For the text-containing cell, return its midpoint in (X, Y) coordinate format. 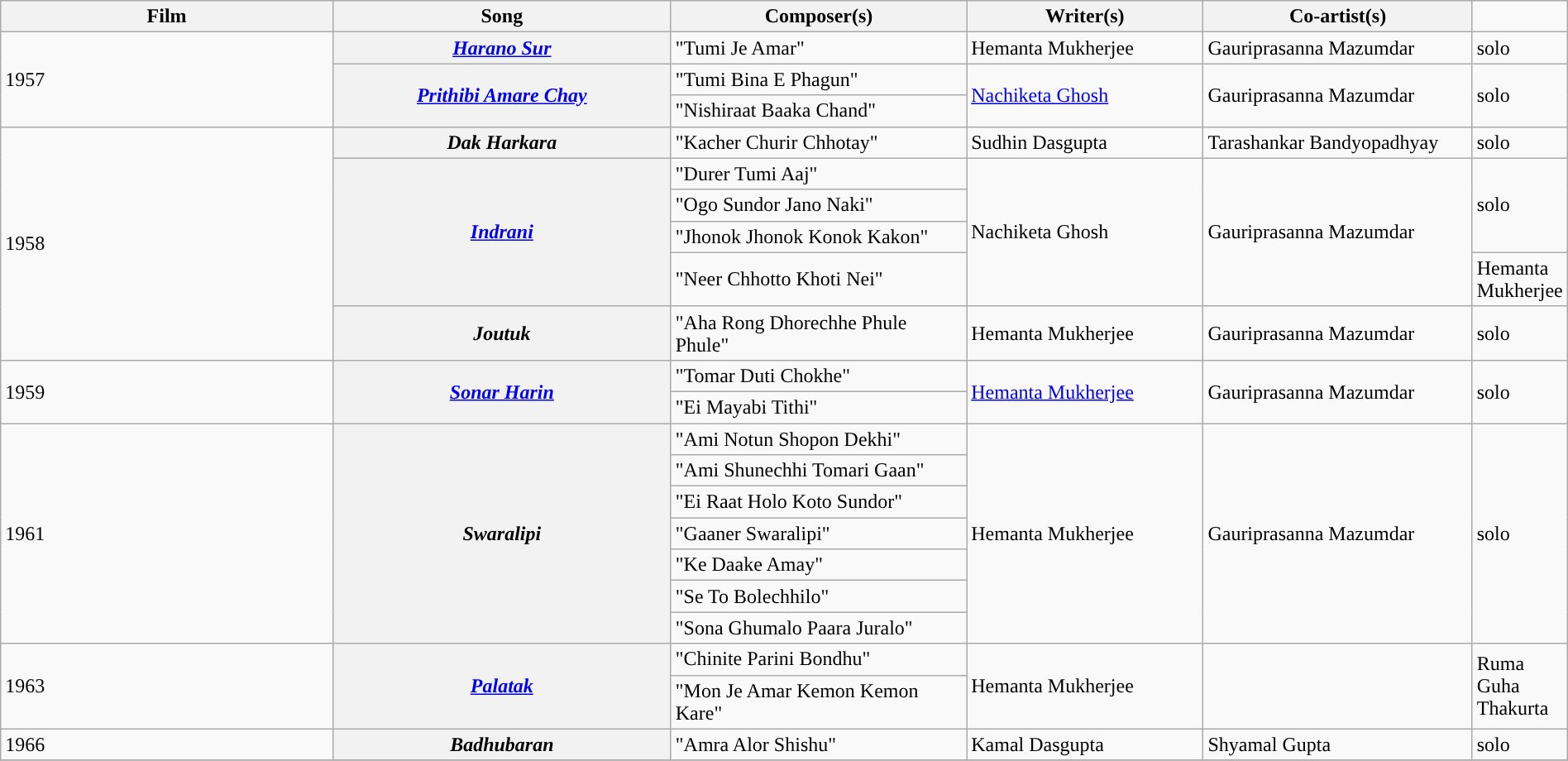
"Mon Je Amar Kemon Kemon Kare" (819, 701)
1961 (167, 534)
"Tumi Je Amar" (819, 48)
Ruma Guha Thakurta (1520, 687)
"Se To Bolechhilo" (819, 596)
"Amra Alor Shishu" (819, 744)
Composer(s) (819, 17)
"Ogo Sundor Jano Naki" (819, 205)
"Tomar Duti Chokhe" (819, 376)
Swaralipi (501, 534)
1958 (167, 243)
Joutuk (501, 333)
"Kacher Churir Chhotay" (819, 142)
"Ei Mayabi Tithi" (819, 407)
Dak Harkara (501, 142)
Co-artist(s) (1338, 17)
1957 (167, 79)
"Ke Daake Amay" (819, 565)
Sudhin Dasgupta (1085, 142)
Shyamal Gupta (1338, 744)
1966 (167, 744)
"Durer Tumi Aaj" (819, 174)
"Gaaner Swaralipi" (819, 534)
Writer(s) (1085, 17)
"Ei Raat Holo Koto Sundor" (819, 502)
Song (501, 17)
"Ami Notun Shopon Dekhi" (819, 439)
Prithibi Amare Chay (501, 95)
1963 (167, 687)
"Nishiraat Baaka Chand" (819, 111)
Harano Sur (501, 48)
"Aha Rong Dhorechhe Phule Phule" (819, 333)
"Ami Shunechhi Tomari Gaan" (819, 471)
Indrani (501, 232)
Film (167, 17)
"Chinite Parini Bondhu" (819, 659)
Sonar Harin (501, 391)
Kamal Dasgupta (1085, 744)
"Neer Chhotto Khoti Nei" (819, 280)
1959 (167, 391)
"Jhonok Jhonok Konok Kakon" (819, 237)
"Tumi Bina E Phagun" (819, 79)
"Sona Ghumalo Paara Juralo" (819, 628)
Tarashankar Bandyopadhyay (1338, 142)
Palatak (501, 687)
Badhubaran (501, 744)
